Return [X, Y] of the center of cell containing provided text 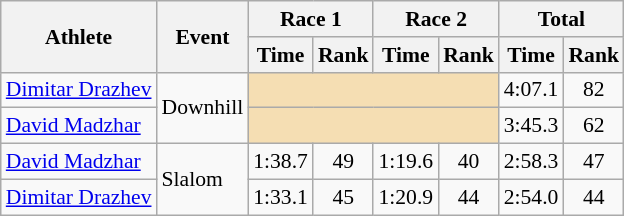
82 [594, 90]
2:58.3 [532, 162]
Event [203, 36]
Downhill [203, 108]
62 [594, 126]
45 [344, 197]
Total [562, 19]
40 [468, 162]
1:19.6 [406, 162]
Athlete [79, 36]
Race 1 [310, 19]
3:45.3 [532, 126]
1:20.9 [406, 197]
Race 2 [436, 19]
Slalom [203, 180]
4:07.1 [532, 90]
1:38.7 [280, 162]
2:54.0 [532, 197]
1:33.1 [280, 197]
47 [594, 162]
49 [344, 162]
